Extract the (x, y) coordinate from the center of the cell holding the provided text.  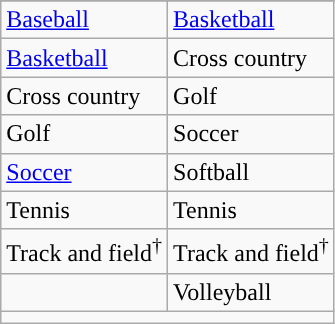
Volleyball (252, 293)
Baseball (84, 20)
Softball (252, 172)
